Determine the [X, Y] coordinate at the center of the cell enclosing the given text.  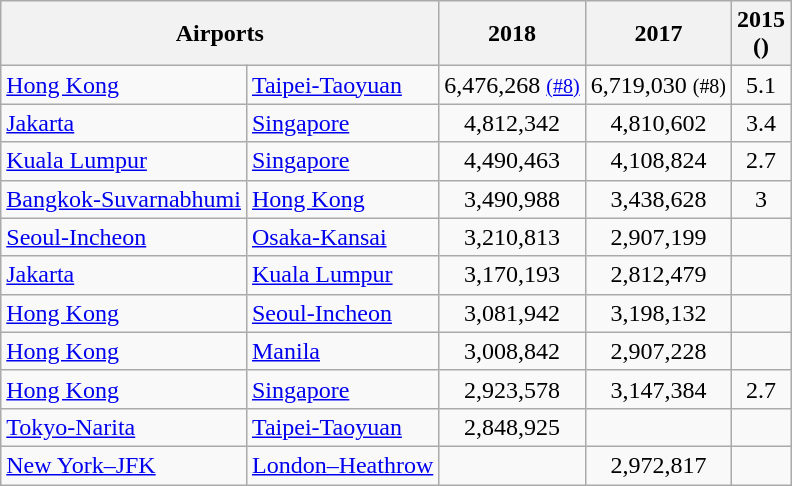
2015() [762, 34]
4,810,602 [658, 123]
Tokyo-Narita [124, 427]
4,108,824 [658, 161]
2,923,578 [512, 389]
2,812,479 [658, 275]
3,438,628 [658, 199]
3,198,132 [658, 313]
3,170,193 [512, 275]
3,147,384 [658, 389]
Bangkok-Suvarnabhumi [124, 199]
3,081,942 [512, 313]
2,972,817 [658, 465]
New York–JFK [124, 465]
London–Heathrow [342, 465]
Airports [220, 34]
3,210,813 [512, 237]
4,490,463 [512, 161]
3,490,988 [512, 199]
2018 [512, 34]
3,008,842 [512, 351]
3.4 [762, 123]
5.1 [762, 85]
6,719,030 (#8) [658, 85]
Osaka-Kansai [342, 237]
2017 [658, 34]
Manila [342, 351]
6,476,268 (#8) [512, 85]
3 [762, 199]
2,907,199 [658, 237]
2,907,228 [658, 351]
4,812,342 [512, 123]
2,848,925 [512, 427]
